Return the [X, Y] coordinate for the center point of the cell that contains the specified text.  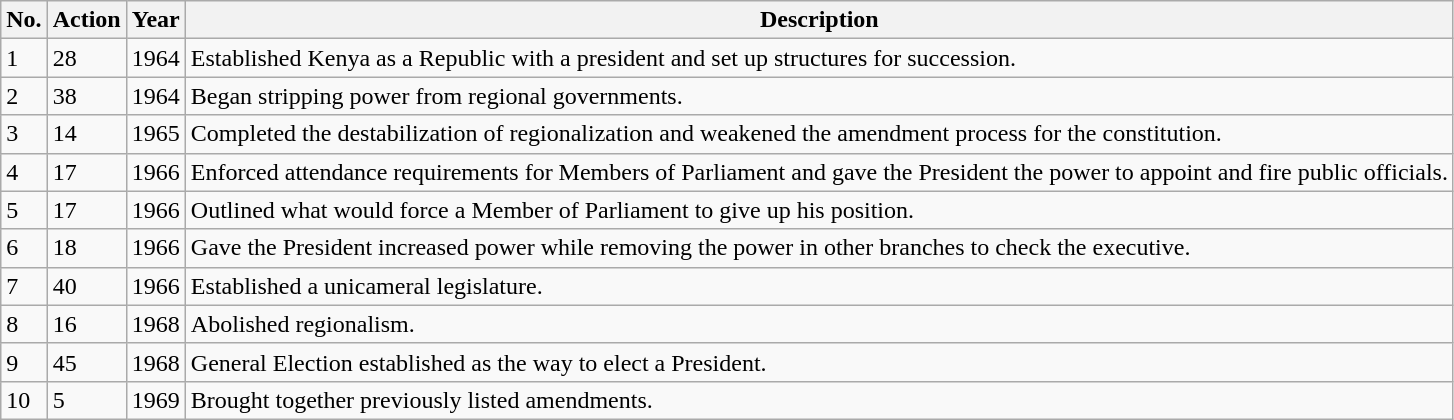
Gave the President increased power while removing the power in other branches to check the executive. [819, 248]
8 [24, 324]
1969 [156, 400]
2 [24, 96]
28 [86, 58]
3 [24, 134]
1965 [156, 134]
45 [86, 362]
4 [24, 172]
Established Kenya as a Republic with a president and set up structures for succession. [819, 58]
14 [86, 134]
Brought together previously listed amendments. [819, 400]
38 [86, 96]
16 [86, 324]
18 [86, 248]
Action [86, 20]
Year [156, 20]
40 [86, 286]
9 [24, 362]
Abolished regionalism. [819, 324]
7 [24, 286]
No. [24, 20]
Established a unicameral legislature. [819, 286]
1 [24, 58]
Enforced attendance requirements for Members of Parliament and gave the President the power to appoint and fire public officials. [819, 172]
General Election established as the way to elect a President. [819, 362]
6 [24, 248]
Began stripping power from regional governments. [819, 96]
10 [24, 400]
Completed the destabilization of regionalization and weakened the amendment process for the constitution. [819, 134]
Description [819, 20]
Outlined what would force a Member of Parliament to give up his position. [819, 210]
